Provide the [x, y] coordinate of the cell's center where the given text is located.  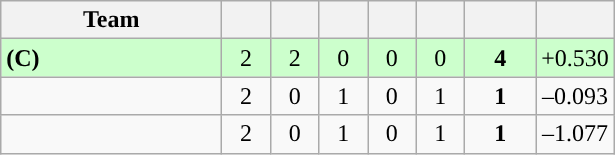
Team [112, 20]
4 [500, 58]
–0.093 [576, 96]
+0.530 [576, 58]
–1.077 [576, 134]
(C) [112, 58]
